Extract the [X, Y] coordinate from the center of the cell holding the provided text.  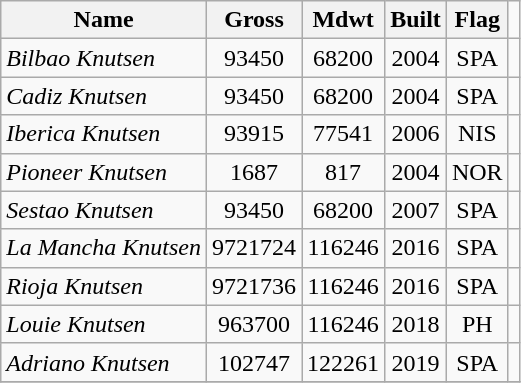
Sestao Knutsen [104, 210]
Adriano Knutsen [104, 362]
2019 [416, 362]
Gross [254, 20]
9721724 [254, 248]
NIS [477, 134]
9721736 [254, 286]
817 [344, 172]
93915 [254, 134]
Pioneer Knutsen [104, 172]
1687 [254, 172]
Built [416, 20]
Name [104, 20]
963700 [254, 324]
Rioja Knutsen [104, 286]
PH [477, 324]
102747 [254, 362]
Iberica Knutsen [104, 134]
Bilbao Knutsen [104, 58]
2006 [416, 134]
Louie Knutsen [104, 324]
77541 [344, 134]
Flag [477, 20]
2007 [416, 210]
La Mancha Knutsen [104, 248]
NOR [477, 172]
Cadiz Knutsen [104, 96]
Mdwt [344, 20]
122261 [344, 362]
2018 [416, 324]
